Pinpoint the cell where the given text exists, returning its (x, y) midpoint coordinate. 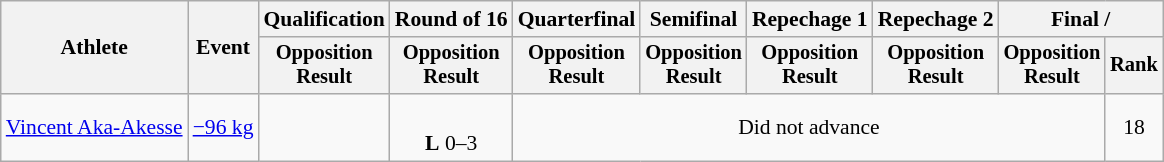
Repechage 1 (810, 19)
Final / (1081, 19)
Round of 16 (452, 19)
Qualification (324, 19)
Vincent Aka-Akesse (94, 128)
Semifinal (694, 19)
L 0–3 (452, 128)
Event (224, 48)
Rank (1134, 66)
−96 kg (224, 128)
Athlete (94, 48)
18 (1134, 128)
Repechage 2 (936, 19)
Quarterfinal (577, 19)
Did not advance (809, 128)
